Search for the cell housing the specified text and yield its (X, Y) center coordinate. 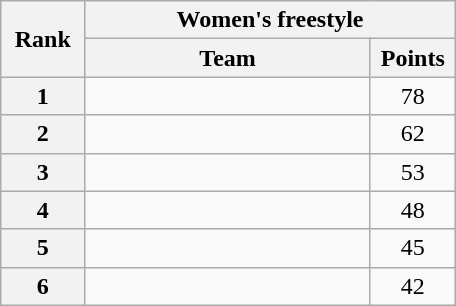
Rank (43, 39)
Women's freestyle (270, 20)
1 (43, 96)
48 (412, 210)
45 (412, 248)
5 (43, 248)
53 (412, 172)
3 (43, 172)
78 (412, 96)
42 (412, 286)
6 (43, 286)
Team (228, 58)
4 (43, 210)
2 (43, 134)
Points (412, 58)
62 (412, 134)
